Detect which cell encompasses the target text, then output its [x, y] center coordinate. 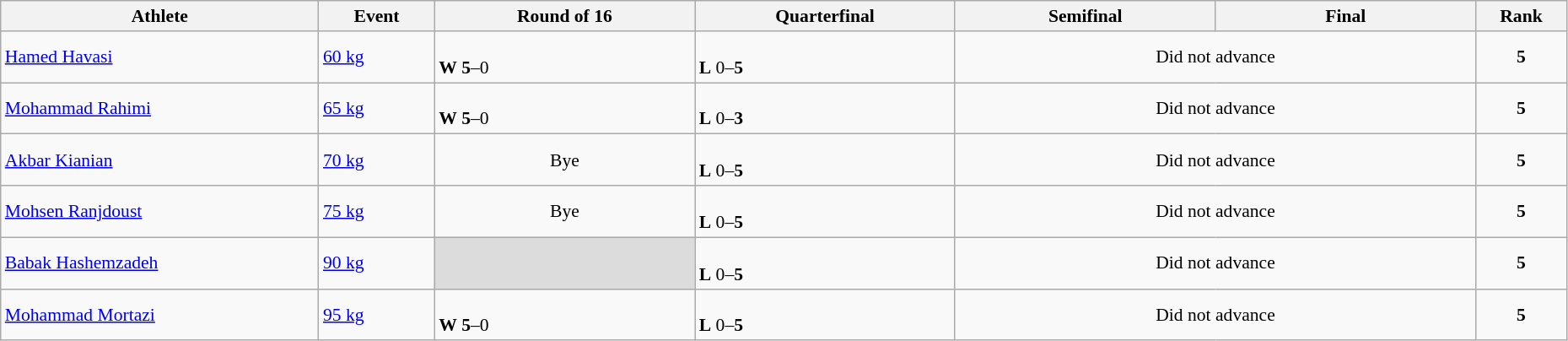
90 kg [376, 263]
70 kg [376, 160]
Quarterfinal [825, 16]
95 kg [376, 314]
65 kg [376, 108]
Athlete [160, 16]
Rank [1522, 16]
Final [1346, 16]
Event [376, 16]
Semifinal [1085, 16]
Round of 16 [565, 16]
Hamed Havasi [160, 57]
Akbar Kianian [160, 160]
Babak Hashemzadeh [160, 263]
60 kg [376, 57]
Mohammad Mortazi [160, 314]
Mohsen Ranjdoust [160, 211]
75 kg [376, 211]
L 0–3 [825, 108]
Mohammad Rahimi [160, 108]
